From the cell containing the given text, extract its center point as [X, Y] coordinate. 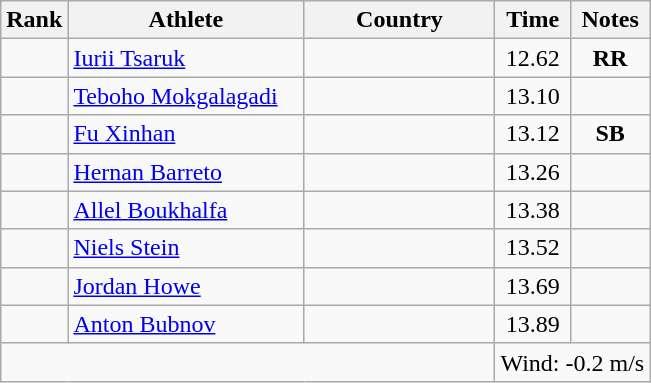
13.89 [532, 324]
12.62 [532, 58]
Time [532, 20]
Hernan Barreto [186, 172]
Anton Bubnov [186, 324]
Iurii Tsaruk [186, 58]
Athlete [186, 20]
13.26 [532, 172]
13.38 [532, 210]
Wind: -0.2 m/s [572, 362]
Teboho Mokgalagadi [186, 96]
13.12 [532, 134]
13.10 [532, 96]
Allel Boukhalfa [186, 210]
Niels Stein [186, 248]
Country [400, 20]
RR [610, 58]
13.69 [532, 286]
Fu Xinhan [186, 134]
SB [610, 134]
13.52 [532, 248]
Rank [34, 20]
Jordan Howe [186, 286]
Notes [610, 20]
